Return the (x, y) coordinate for the center point of the cell that contains the specified text.  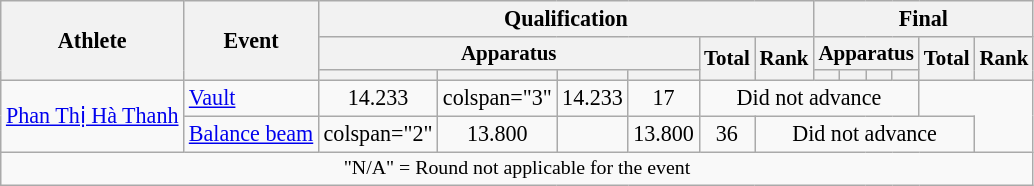
17 (664, 98)
Vault (252, 98)
"N/A" = Round not applicable for the event (517, 168)
Athlete (92, 40)
Balance beam (252, 134)
36 (727, 134)
Event (252, 40)
colspan="2" (378, 134)
colspan="3" (498, 98)
Qualification (566, 18)
Final (923, 18)
Phan Thị Hà Thanh (92, 116)
